From the cell containing the given text, extract its center point as [x, y] coordinate. 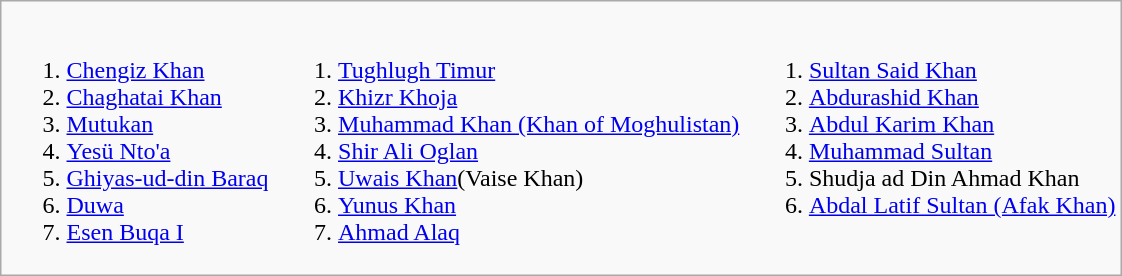
Tughlugh Timur Khizr Khoja Muhammad Khan (Khan of Moghulistan) Shir Ali Oglan Uwais Khan(Vaise Khan) Yunus Khan Ahmad Alaq [508, 138]
Sultan Said Khan Abdurashid Khan Abdul Karim Khan Muhammad Sultan Shudja ad Din Ahmad Khan Abdal Latif Sultan (Afak Khan) [932, 138]
Chengiz Khan Chaghatai Khan Mutukan Yesü Nto'a Ghiyas-ud-din Baraq Duwa Esen Buqa I [137, 138]
